Determine the (x, y) coordinate at the center of the cell enclosing the given text.  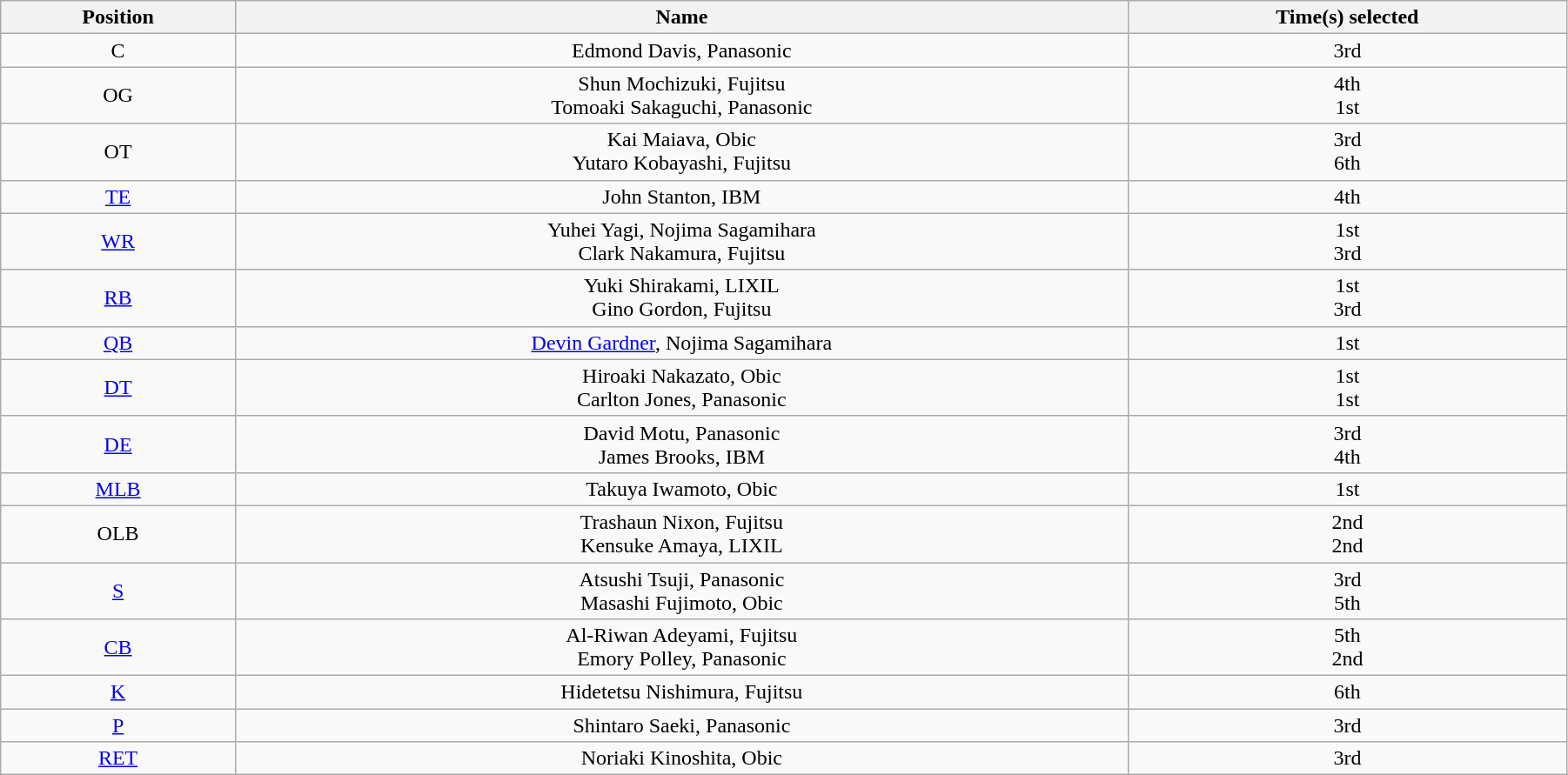
Yuki Shirakami, LIXILGino Gordon, Fujitsu (681, 297)
RET (118, 758)
Shun Mochizuki, FujitsuTomoaki Sakaguchi, Panasonic (681, 96)
David Motu, PanasonicJames Brooks, IBM (681, 444)
C (118, 50)
6th (1347, 692)
RB (118, 297)
1st1st (1347, 388)
5th2nd (1347, 647)
DE (118, 444)
3rd5th (1347, 590)
2nd2nd (1347, 534)
Yuhei Yagi, Nojima SagamiharaClark Nakamura, Fujitsu (681, 242)
K (118, 692)
Hiroaki Nakazato, ObicCarlton Jones, Panasonic (681, 388)
TE (118, 197)
Trashaun Nixon, FujitsuKensuke Amaya, LIXIL (681, 534)
Al-Riwan Adeyami, FujitsuEmory Polley, Panasonic (681, 647)
4th1st (1347, 96)
OLB (118, 534)
3rd6th (1347, 151)
S (118, 590)
P (118, 725)
John Stanton, IBM (681, 197)
CB (118, 647)
Time(s) selected (1347, 17)
Devin Gardner, Nojima Sagamihara (681, 343)
Shintaro Saeki, Panasonic (681, 725)
Noriaki Kinoshita, Obic (681, 758)
DT (118, 388)
QB (118, 343)
Hidetetsu Nishimura, Fujitsu (681, 692)
Takuya Iwamoto, Obic (681, 489)
Position (118, 17)
OT (118, 151)
Kai Maiava, ObicYutaro Kobayashi, Fujitsu (681, 151)
3rd4th (1347, 444)
Edmond Davis, Panasonic (681, 50)
Name (681, 17)
MLB (118, 489)
WR (118, 242)
OG (118, 96)
Atsushi Tsuji, PanasonicMasashi Fujimoto, Obic (681, 590)
4th (1347, 197)
